Pinpoint the cell where the given text exists, returning its [x, y] midpoint coordinate. 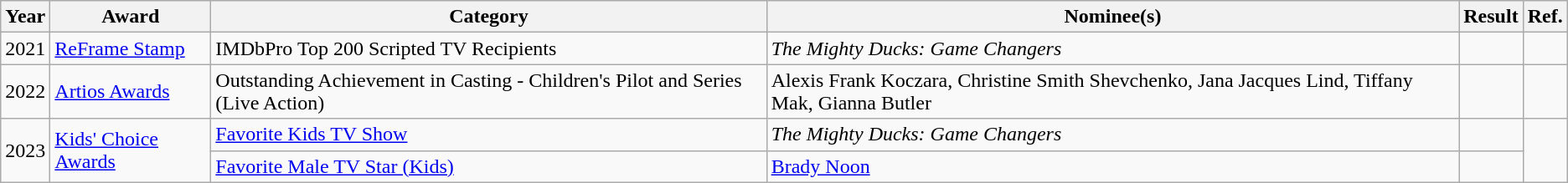
Nominee(s) [1112, 17]
Award [131, 17]
2023 [25, 150]
Favorite Kids TV Show [489, 135]
Alexis Frank Koczara, Christine Smith Shevchenko, Jana Jacques Lind, Tiffany Mak, Gianna Butler [1112, 92]
Brady Noon [1112, 166]
Artios Awards [131, 92]
2021 [25, 48]
Outstanding Achievement in Casting - Children's Pilot and Series (Live Action) [489, 92]
Year [25, 17]
IMDbPro Top 200 Scripted TV Recipients [489, 48]
Kids' Choice Awards [131, 150]
2022 [25, 92]
Favorite Male TV Star (Kids) [489, 166]
Category [489, 17]
ReFrame Stamp [131, 48]
Ref. [1545, 17]
Result [1491, 17]
